Provide the (x, y) coordinate of the cell's center where the given text is located.  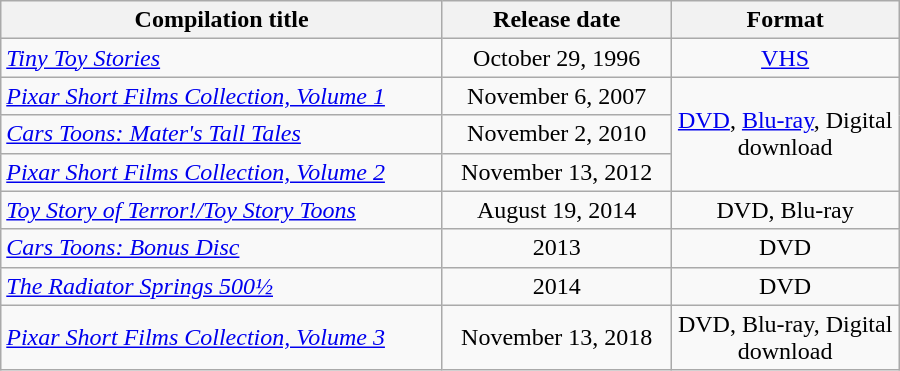
Cars Toons: Mater's Tall Tales (222, 134)
August 19, 2014 (556, 210)
November 2, 2010 (556, 134)
2014 (556, 286)
VHS (785, 58)
Release date (556, 20)
Pixar Short Films Collection, Volume 1 (222, 96)
November 13, 2012 (556, 172)
October 29, 1996 (556, 58)
Cars Toons: Bonus Disc (222, 248)
Pixar Short Films Collection, Volume 2 (222, 172)
Compilation title (222, 20)
The Radiator Springs 500½ (222, 286)
November 13, 2018 (556, 338)
Tiny Toy Stories (222, 58)
DVD, Blu-ray (785, 210)
November 6, 2007 (556, 96)
Toy Story of Terror!/Toy Story Toons (222, 210)
Pixar Short Films Collection, Volume 3 (222, 338)
Format (785, 20)
2013 (556, 248)
